Capture the cell that displays the provided text and extract its (x, y) central coordinate. 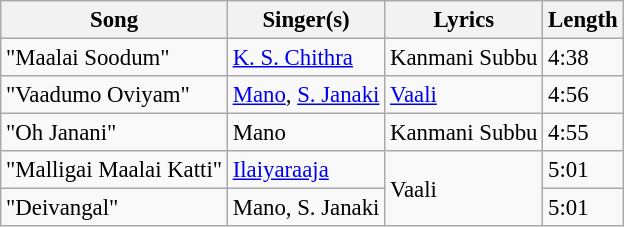
Mano (306, 133)
4:38 (583, 58)
"Oh Janani" (114, 133)
4:55 (583, 133)
4:56 (583, 95)
"Deivangal" (114, 208)
K. S. Chithra (306, 58)
Song (114, 20)
"Maalai Soodum" (114, 58)
"Malligai Maalai Katti" (114, 170)
Singer(s) (306, 20)
Lyrics (464, 20)
"Vaadumo Oviyam" (114, 95)
Ilaiyaraaja (306, 170)
Length (583, 20)
